For the text-containing cell, return its midpoint in [X, Y] coordinate format. 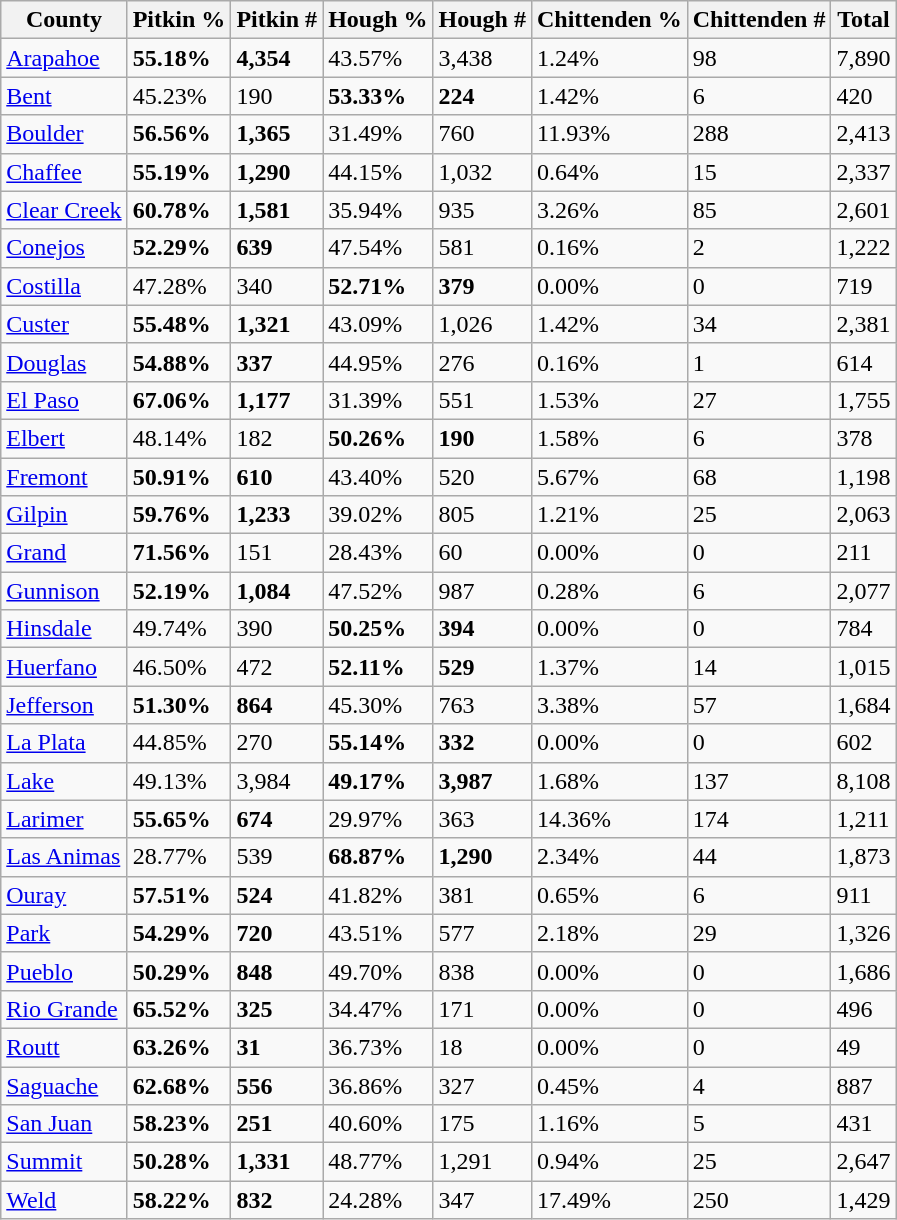
529 [482, 667]
51.30% [179, 705]
Weld [64, 1200]
1 [759, 362]
0.45% [609, 1085]
14 [759, 667]
1,686 [864, 971]
31 [277, 1047]
Gilpin [64, 515]
Pitkin % [179, 20]
520 [482, 477]
420 [864, 96]
288 [759, 134]
614 [864, 362]
1.16% [609, 1124]
3,984 [277, 781]
49.17% [378, 781]
50.29% [179, 971]
610 [277, 477]
1.21% [609, 515]
55.18% [179, 58]
347 [482, 1200]
174 [759, 819]
San Juan [64, 1124]
935 [482, 210]
2,381 [864, 324]
276 [482, 362]
182 [277, 438]
431 [864, 1124]
68.87% [378, 857]
4,354 [277, 58]
327 [482, 1085]
720 [277, 933]
Pitkin # [277, 20]
3,438 [482, 58]
1,331 [277, 1162]
39.02% [378, 515]
54.88% [179, 362]
2 [759, 248]
85 [759, 210]
Lake [64, 781]
Clear Creek [64, 210]
Custer [64, 324]
151 [277, 553]
43.09% [378, 324]
67.06% [179, 400]
Total [864, 20]
28.77% [179, 857]
3.38% [609, 705]
52.19% [179, 591]
50.25% [378, 629]
49 [864, 1047]
62.68% [179, 1085]
44.15% [378, 172]
44.85% [179, 743]
36.86% [378, 1085]
539 [277, 857]
47.54% [378, 248]
Jefferson [64, 705]
1,365 [277, 134]
44.95% [378, 362]
496 [864, 1009]
55.19% [179, 172]
577 [482, 933]
Hinsdale [64, 629]
18 [482, 1047]
Hough # [482, 20]
52.11% [378, 667]
36.73% [378, 1047]
3.26% [609, 210]
332 [482, 743]
48.77% [378, 1162]
Routt [64, 1047]
864 [277, 705]
7,890 [864, 58]
524 [277, 895]
394 [482, 629]
1,581 [277, 210]
Chittenden # [759, 20]
Hough % [378, 20]
La Plata [64, 743]
Bent [64, 96]
325 [277, 1009]
551 [482, 400]
Summit [64, 1162]
2,647 [864, 1162]
581 [482, 248]
1,198 [864, 477]
175 [482, 1124]
340 [277, 286]
68 [759, 477]
381 [482, 895]
35.94% [378, 210]
1,755 [864, 400]
47.28% [179, 286]
40.60% [378, 1124]
805 [482, 515]
987 [482, 591]
55.14% [378, 743]
El Paso [64, 400]
838 [482, 971]
47.52% [378, 591]
County [64, 20]
31.49% [378, 134]
57.51% [179, 895]
43.57% [378, 58]
Elbert [64, 438]
2,077 [864, 591]
1.68% [609, 781]
1,873 [864, 857]
60 [482, 553]
Douglas [64, 362]
137 [759, 781]
98 [759, 58]
5.67% [609, 477]
211 [864, 553]
0.65% [609, 895]
46.50% [179, 667]
60.78% [179, 210]
472 [277, 667]
4 [759, 1085]
1,026 [482, 324]
0.94% [609, 1162]
1.58% [609, 438]
0.64% [609, 172]
56.56% [179, 134]
15 [759, 172]
556 [277, 1085]
784 [864, 629]
2.34% [609, 857]
1,211 [864, 819]
31.39% [378, 400]
337 [277, 362]
55.48% [179, 324]
639 [277, 248]
848 [277, 971]
58.23% [179, 1124]
251 [277, 1124]
1,321 [277, 324]
2,413 [864, 134]
270 [277, 743]
57 [759, 705]
Grand [64, 553]
29 [759, 933]
58.22% [179, 1200]
24.28% [378, 1200]
3,987 [482, 781]
52.29% [179, 248]
Arapahoe [64, 58]
34.47% [378, 1009]
43.40% [378, 477]
45.30% [378, 705]
Costilla [64, 286]
50.91% [179, 477]
760 [482, 134]
43.51% [378, 933]
34 [759, 324]
719 [864, 286]
2.18% [609, 933]
1,326 [864, 933]
Huerfano [64, 667]
49.13% [179, 781]
171 [482, 1009]
887 [864, 1085]
Ouray [64, 895]
674 [277, 819]
2,337 [864, 172]
63.26% [179, 1047]
363 [482, 819]
250 [759, 1200]
28.43% [378, 553]
1.53% [609, 400]
Rio Grande [64, 1009]
1,233 [277, 515]
2,063 [864, 515]
Las Animas [64, 857]
Chaffee [64, 172]
Saguache [64, 1085]
45.23% [179, 96]
0.28% [609, 591]
1,291 [482, 1162]
55.65% [179, 819]
763 [482, 705]
14.36% [609, 819]
2,601 [864, 210]
50.28% [179, 1162]
Conejos [64, 248]
Fremont [64, 477]
Chittenden % [609, 20]
53.33% [378, 96]
911 [864, 895]
59.76% [179, 515]
Boulder [64, 134]
27 [759, 400]
602 [864, 743]
1.37% [609, 667]
50.26% [378, 438]
17.49% [609, 1200]
1,222 [864, 248]
Pueblo [64, 971]
1,084 [277, 591]
65.52% [179, 1009]
49.70% [378, 971]
54.29% [179, 933]
379 [482, 286]
1,429 [864, 1200]
832 [277, 1200]
5 [759, 1124]
29.97% [378, 819]
1,015 [864, 667]
224 [482, 96]
1.24% [609, 58]
1,684 [864, 705]
44 [759, 857]
1,032 [482, 172]
Park [64, 933]
378 [864, 438]
11.93% [609, 134]
52.71% [378, 286]
1,177 [277, 400]
Larimer [64, 819]
Gunnison [64, 591]
8,108 [864, 781]
41.82% [378, 895]
71.56% [179, 553]
390 [277, 629]
49.74% [179, 629]
48.14% [179, 438]
